Pinpoint the cell where the given text exists, returning its (X, Y) midpoint coordinate. 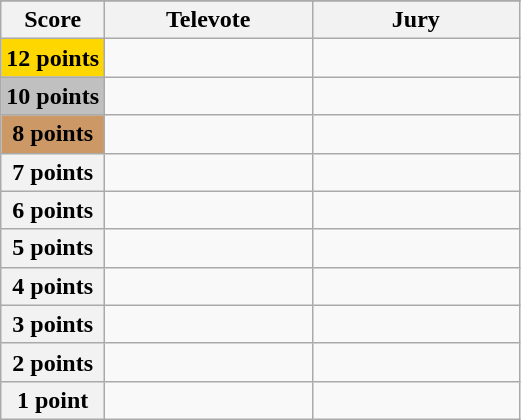
1 point (53, 400)
4 points (53, 286)
Jury (416, 20)
Score (53, 20)
3 points (53, 324)
10 points (53, 96)
Televote (209, 20)
6 points (53, 210)
12 points (53, 58)
2 points (53, 362)
8 points (53, 134)
7 points (53, 172)
5 points (53, 248)
